Output the [x, y] coordinate of the center of the cell containing the given text.  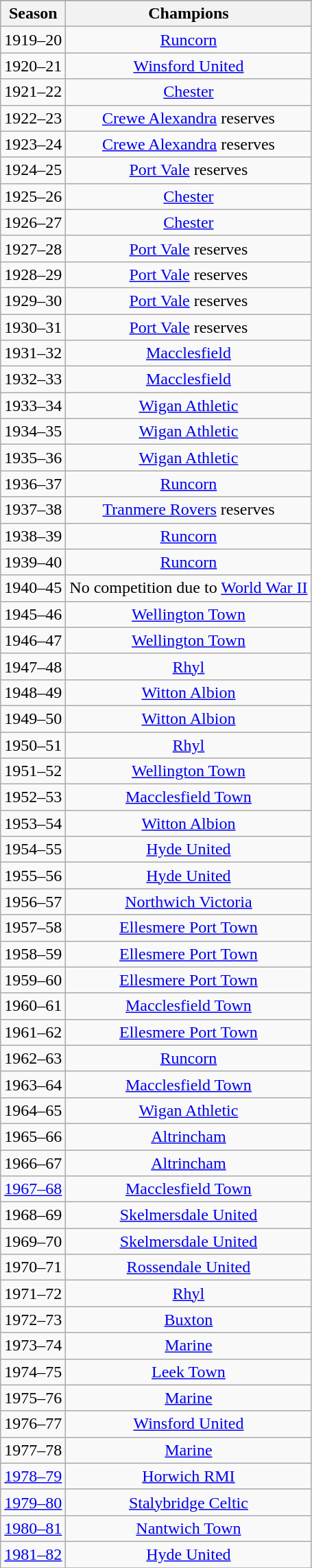
Rossendale United [189, 1267]
Horwich RMI [189, 1476]
1969–70 [33, 1241]
1927–28 [33, 248]
1935–36 [33, 458]
1961–62 [33, 1032]
1966–67 [33, 1163]
1957–58 [33, 928]
Buxton [189, 1320]
1960–61 [33, 1006]
Tranmere Rovers reserves [189, 510]
1925–26 [33, 196]
1981–82 [33, 1554]
1970–71 [33, 1267]
1934–35 [33, 432]
Nantwich Town [189, 1528]
Northwich Victoria [189, 902]
1932–33 [33, 379]
1931–32 [33, 353]
1959–60 [33, 980]
1926–27 [33, 222]
1968–69 [33, 1215]
1980–81 [33, 1528]
1923–24 [33, 144]
1945–46 [33, 614]
1976–77 [33, 1424]
1936–37 [33, 484]
1937–38 [33, 510]
Champions [189, 14]
1953–54 [33, 823]
1967–68 [33, 1189]
1973–74 [33, 1346]
1940–45 [33, 588]
1930–31 [33, 327]
1971–72 [33, 1294]
1921–22 [33, 92]
1964–65 [33, 1110]
1962–63 [33, 1058]
1947–48 [33, 666]
1928–29 [33, 274]
Season [33, 14]
1948–49 [33, 692]
1974–75 [33, 1372]
1933–34 [33, 406]
1949–50 [33, 718]
1975–76 [33, 1398]
1977–78 [33, 1450]
1950–51 [33, 745]
1972–73 [33, 1320]
1946–47 [33, 640]
1924–25 [33, 170]
1938–39 [33, 536]
1951–52 [33, 771]
Leek Town [189, 1372]
1979–80 [33, 1502]
1958–59 [33, 954]
1952–53 [33, 797]
1965–66 [33, 1136]
1922–23 [33, 118]
1978–79 [33, 1476]
1929–30 [33, 301]
1954–55 [33, 850]
1955–56 [33, 876]
No competition due to World War II [189, 588]
1919–20 [33, 40]
1963–64 [33, 1084]
1920–21 [33, 66]
1939–40 [33, 562]
Stalybridge Celtic [189, 1502]
1956–57 [33, 902]
